Search for the cell housing the specified text and yield its [X, Y] center coordinate. 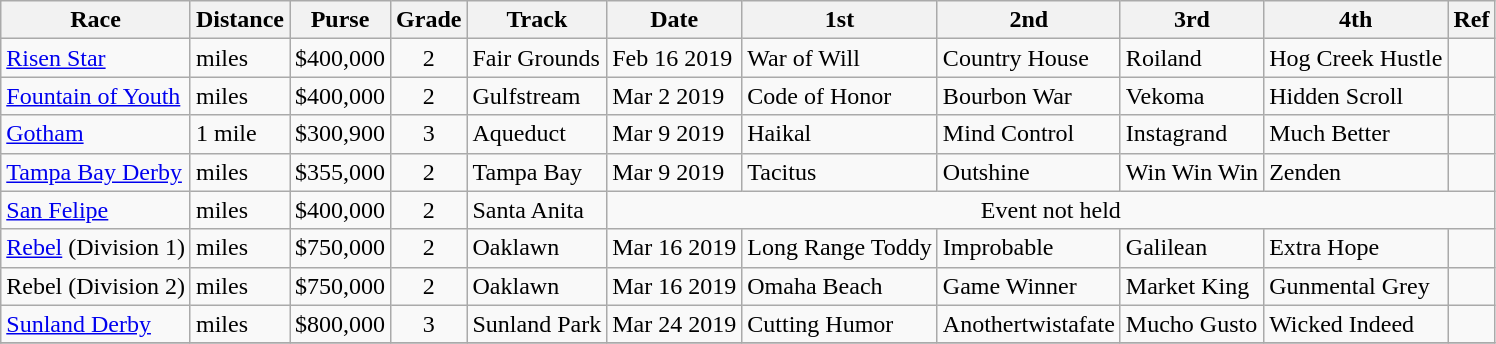
War of Will [840, 58]
Distance [240, 20]
Rebel (Division 1) [96, 248]
Track [537, 20]
San Felipe [96, 210]
Tacitus [840, 172]
Roiland [1192, 58]
$800,000 [340, 324]
Santa Anita [537, 210]
Hidden Scroll [1356, 96]
Event not held [1051, 210]
Tampa Bay Derby [96, 172]
$355,000 [340, 172]
Gulfstream [537, 96]
Rebel (Division 2) [96, 286]
Zenden [1356, 172]
Outshine [1028, 172]
1 mile [240, 134]
2nd [1028, 20]
Mar 2 2019 [674, 96]
Mucho Gusto [1192, 324]
Market King [1192, 286]
$300,900 [340, 134]
Mar 24 2019 [674, 324]
Tampa Bay [537, 172]
3rd [1192, 20]
Date [674, 20]
Bourbon War [1028, 96]
Fair Grounds [537, 58]
Fountain of Youth [96, 96]
Wicked Indeed [1356, 324]
Galilean [1192, 248]
Win Win Win [1192, 172]
Sunland Park [537, 324]
Mind Control [1028, 134]
Ref [1472, 20]
Aqueduct [537, 134]
Long Range Toddy [840, 248]
Grade [429, 20]
Haikal [840, 134]
Race [96, 20]
Sunland Derby [96, 324]
4th [1356, 20]
Feb 16 2019 [674, 58]
Game Winner [1028, 286]
Omaha Beach [840, 286]
Gotham [96, 134]
Cutting Humor [840, 324]
Anothertwistafate [1028, 324]
Vekoma [1192, 96]
Extra Hope [1356, 248]
Much Better [1356, 134]
1st [840, 20]
Code of Honor [840, 96]
Country House [1028, 58]
Instagrand [1192, 134]
Purse [340, 20]
Risen Star [96, 58]
Hog Creek Hustle [1356, 58]
Gunmental Grey [1356, 286]
Improbable [1028, 248]
